Detect which cell encompasses the target text, then output its [X, Y] center coordinate. 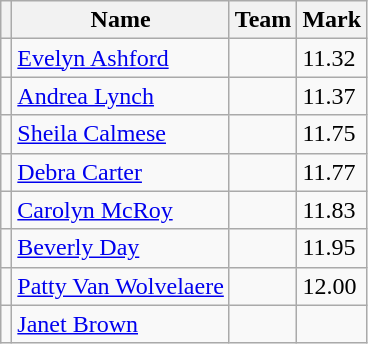
12.00 [332, 286]
Team [263, 20]
11.95 [332, 248]
11.37 [332, 96]
Evelyn Ashford [121, 58]
Carolyn McRoy [121, 210]
Mark [332, 20]
Beverly Day [121, 248]
Name [121, 20]
11.83 [332, 210]
11.75 [332, 134]
11.32 [332, 58]
11.77 [332, 172]
Andrea Lynch [121, 96]
Debra Carter [121, 172]
Sheila Calmese [121, 134]
Janet Brown [121, 324]
Patty Van Wolvelaere [121, 286]
